Determine the [X, Y] coordinate at the center of the cell enclosing the given text.  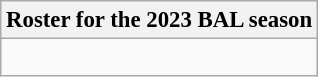
Roster for the 2023 BAL season [160, 20]
